Return the [X, Y] coordinate for the center point of the cell that contains the specified text.  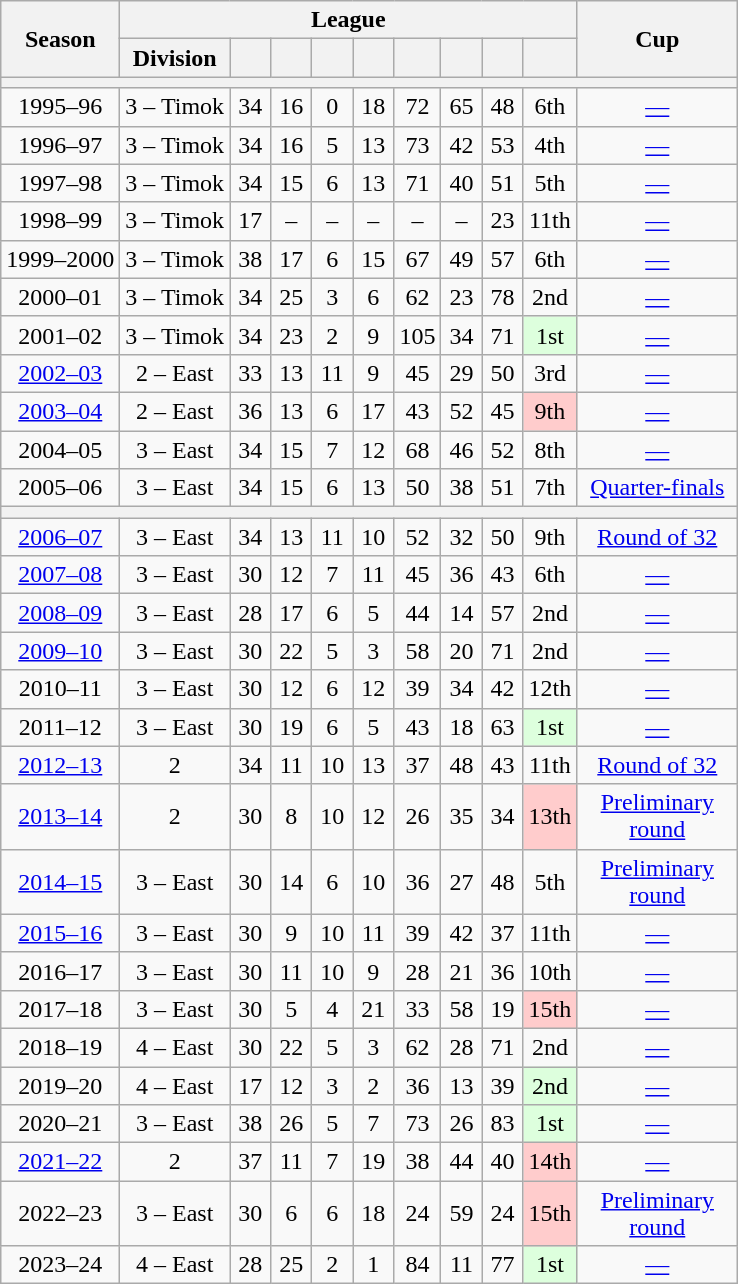
83 [502, 1124]
2019–20 [60, 1085]
72 [418, 107]
2011–12 [60, 727]
1997–98 [60, 183]
7th [550, 488]
2018–19 [60, 1047]
8th [550, 449]
4th [550, 145]
27 [462, 882]
2001–02 [60, 335]
1996–97 [60, 145]
77 [502, 1265]
1 [374, 1265]
10th [550, 971]
20 [462, 651]
46 [462, 449]
67 [418, 259]
2008–09 [60, 613]
78 [502, 297]
Quarter-finals [658, 488]
2006–07 [60, 537]
2003–04 [60, 411]
53 [502, 145]
1999–2000 [60, 259]
2023–24 [60, 1265]
32 [462, 537]
49 [462, 259]
2022–23 [60, 1214]
14th [550, 1162]
8 [292, 816]
2000–01 [60, 297]
2017–18 [60, 1009]
Division [175, 58]
105 [418, 335]
3rd [550, 373]
0 [332, 107]
2014–15 [60, 882]
68 [418, 449]
65 [462, 107]
12th [550, 689]
2015–16 [60, 933]
League [348, 20]
2010–11 [60, 689]
2021–22 [60, 1162]
2012–13 [60, 765]
29 [462, 373]
84 [418, 1265]
Season [60, 39]
2004–05 [60, 449]
1995–96 [60, 107]
59 [462, 1214]
2016–17 [60, 971]
2002–03 [60, 373]
2013–14 [60, 816]
13th [550, 816]
2009–10 [60, 651]
1998–99 [60, 221]
35 [462, 816]
63 [502, 727]
2007–08 [60, 575]
2005–06 [60, 488]
Cup [658, 39]
2020–21 [60, 1124]
4 [332, 1009]
